Return the [X, Y] coordinate for the center point of the cell that contains the specified text.  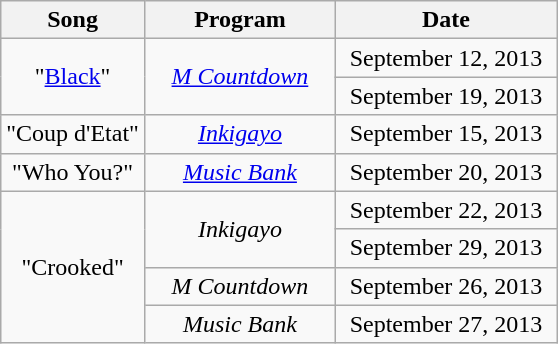
"Coup d'Etat" [73, 134]
September 27, 2013 [446, 324]
September 22, 2013 [446, 210]
September 19, 2013 [446, 96]
"Crooked" [73, 267]
September 20, 2013 [446, 172]
September 15, 2013 [446, 134]
September 26, 2013 [446, 286]
"Who You?" [73, 172]
Program [240, 20]
Date [446, 20]
Song [73, 20]
September 12, 2013 [446, 58]
"Black" [73, 77]
September 29, 2013 [446, 248]
